Output the (x, y) coordinate of the center of the cell containing the given text.  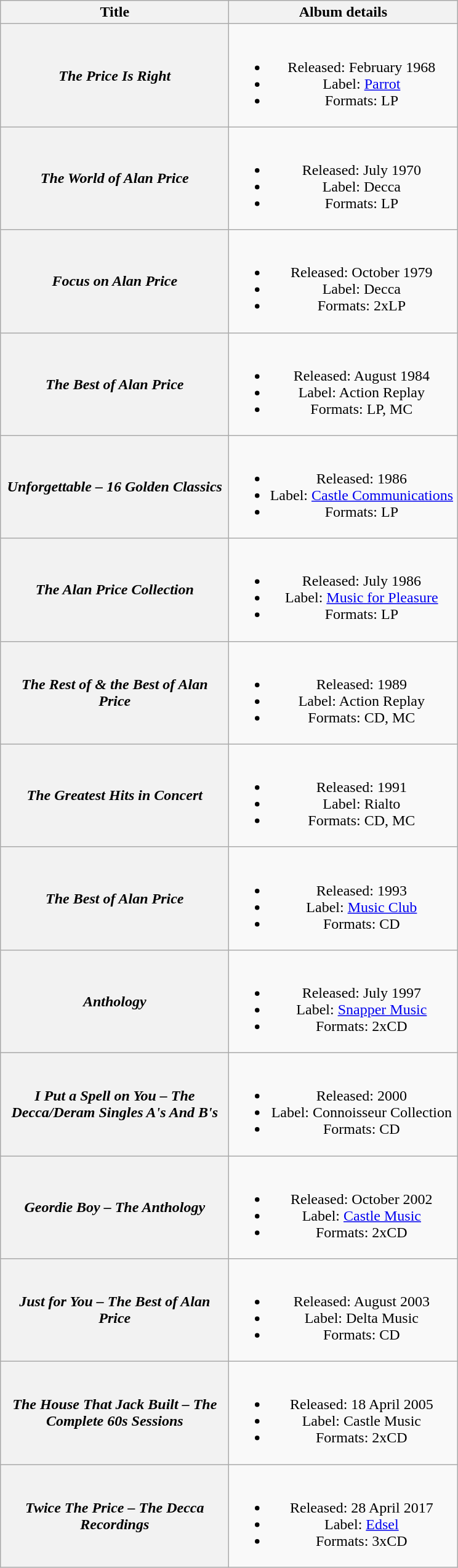
Released: 2000Label: Connoisseur CollectionFormats: CD (343, 1104)
Released: August 1984Label: Action ReplayFormats: LP, MC (343, 384)
The Price Is Right (114, 75)
The House That Jack Built – The Complete 60s Sessions (114, 1413)
Released: August 2003Label: Delta MusicFormats: CD (343, 1311)
Released: 1986Label: Castle CommunicationsFormats: LP (343, 487)
The Rest of & the Best of Alan Price (114, 692)
Released: 18 April 2005Label: Castle MusicFormats: 2xCD (343, 1413)
I Put a Spell on You – The Decca/Deram Singles A's And B's (114, 1104)
Released: July 1997Label: Snapper MusicFormats: 2xCD (343, 1001)
Released: 28 April 2017Label: EdselFormats: 3xCD (343, 1516)
Title (114, 12)
Released: October 2002Label: Castle MusicFormats: 2xCD (343, 1207)
Focus on Alan Price (114, 281)
Geordie Boy – The Anthology (114, 1207)
Released: July 1986Label: Music for PleasureFormats: LP (343, 590)
Album details (343, 12)
Released: February 1968Label: ParrotFormats: LP (343, 75)
Released: 1989Label: Action ReplayFormats: CD, MC (343, 692)
Released: 1993Label: Music ClubFormats: CD (343, 898)
Anthology (114, 1001)
Released: 1991Label: RialtoFormats: CD, MC (343, 796)
Twice The Price – The Decca Recordings (114, 1516)
The Greatest Hits in Concert (114, 796)
The Alan Price Collection (114, 590)
Unforgettable – 16 Golden Classics (114, 487)
Released: July 1970Label: DeccaFormats: LP (343, 179)
The World of Alan Price (114, 179)
Released: October 1979Label: DeccaFormats: 2xLP (343, 281)
Just for You – The Best of Alan Price (114, 1311)
